Provide the (X, Y) coordinate of the cell's center where the given text is located.  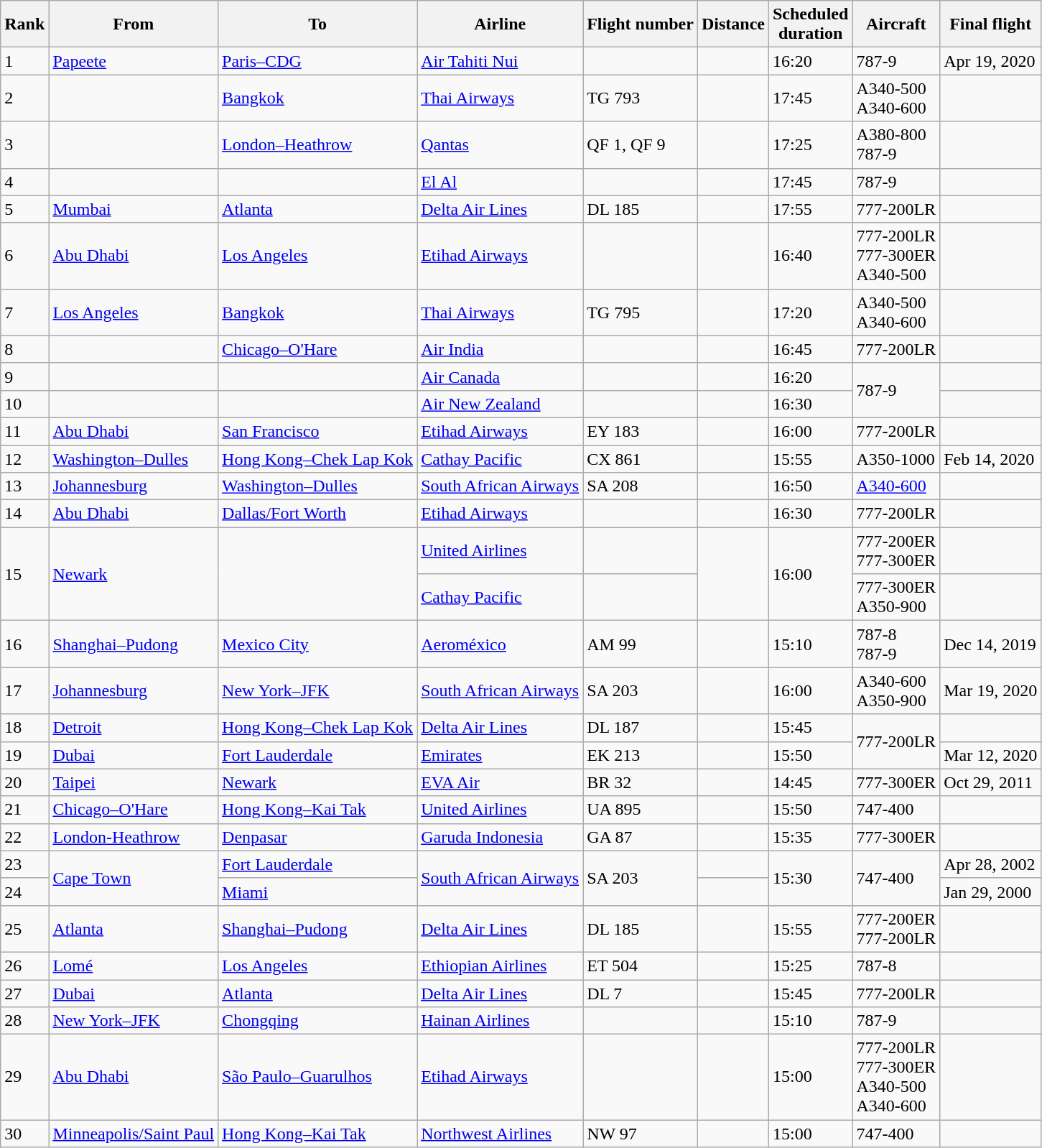
EK 213 (641, 755)
777-200ER777-200LR (896, 928)
25 (24, 928)
777-200LR777-300ERA340-500A340-600 (896, 1078)
Aircraft (896, 24)
Scheduledduration (810, 24)
29 (24, 1078)
1 (24, 61)
16:40 (810, 256)
ET 504 (641, 966)
19 (24, 755)
5 (24, 209)
Jan 29, 2000 (991, 892)
Mar 12, 2020 (991, 755)
10 (24, 404)
QF 1, QF 9 (641, 145)
DL 7 (641, 994)
26 (24, 966)
To (317, 24)
Mumbai (134, 209)
Garuda Indonesia (500, 837)
UA 895 (641, 810)
Paris–CDG (317, 61)
11 (24, 431)
15 (24, 574)
AM 99 (641, 644)
777-200LR777-300ERA340-500 (896, 256)
8 (24, 349)
14 (24, 514)
13 (24, 486)
9 (24, 376)
GA 87 (641, 837)
São Paulo–Guarulhos (317, 1078)
2 (24, 98)
Aeroméxico (500, 644)
3 (24, 145)
Northwest Airlines (500, 1134)
787-8787-9 (896, 644)
17:25 (810, 145)
Final flight (991, 24)
28 (24, 1021)
Detroit (134, 728)
Air New Zealand (500, 404)
El Al (500, 182)
Oct 29, 2011 (991, 782)
16:50 (810, 486)
17:20 (810, 312)
A350-1000 (896, 459)
20 (24, 782)
SA 208 (641, 486)
12 (24, 459)
Mexico City (317, 644)
15:30 (810, 878)
Taipei (134, 782)
18 (24, 728)
Distance (732, 24)
A380-800787-9 (896, 145)
Air Tahiti Nui (500, 61)
16:45 (810, 349)
Lomé (134, 966)
Apr 28, 2002 (991, 864)
A340-600 (896, 486)
NW 97 (641, 1134)
London–Heathrow (317, 145)
A340-600A350-900 (896, 691)
TG 793 (641, 98)
Mar 19, 2020 (991, 691)
14:45 (810, 782)
15:25 (810, 966)
Air India (500, 349)
EVA Air (500, 782)
30 (24, 1134)
Dec 14, 2019 (991, 644)
EY 183 (641, 431)
777-200ER777-300ER (896, 550)
Denpasar (317, 837)
21 (24, 810)
TG 795 (641, 312)
BR 32 (641, 782)
Chongqing (317, 1021)
Dallas/Fort Worth (317, 514)
Flight number (641, 24)
DL 187 (641, 728)
17 (24, 691)
Papeete (134, 61)
777-300ERA350-900 (896, 598)
15:35 (810, 837)
6 (24, 256)
Apr 19, 2020 (991, 61)
London-Heathrow (134, 837)
San Francisco (317, 431)
27 (24, 994)
7 (24, 312)
Airline (500, 24)
Feb 14, 2020 (991, 459)
Minneapolis/Saint Paul (134, 1134)
16 (24, 644)
17:55 (810, 209)
Rank (24, 24)
24 (24, 892)
From (134, 24)
23 (24, 864)
CX 861 (641, 459)
Hainan Airlines (500, 1021)
Cape Town (134, 878)
22 (24, 837)
4 (24, 182)
Qantas (500, 145)
Air Canada (500, 376)
Emirates (500, 755)
787-8 (896, 966)
Ethiopian Airlines (500, 966)
Miami (317, 892)
